Detect which cell encompasses the target text, then output its (X, Y) center coordinate. 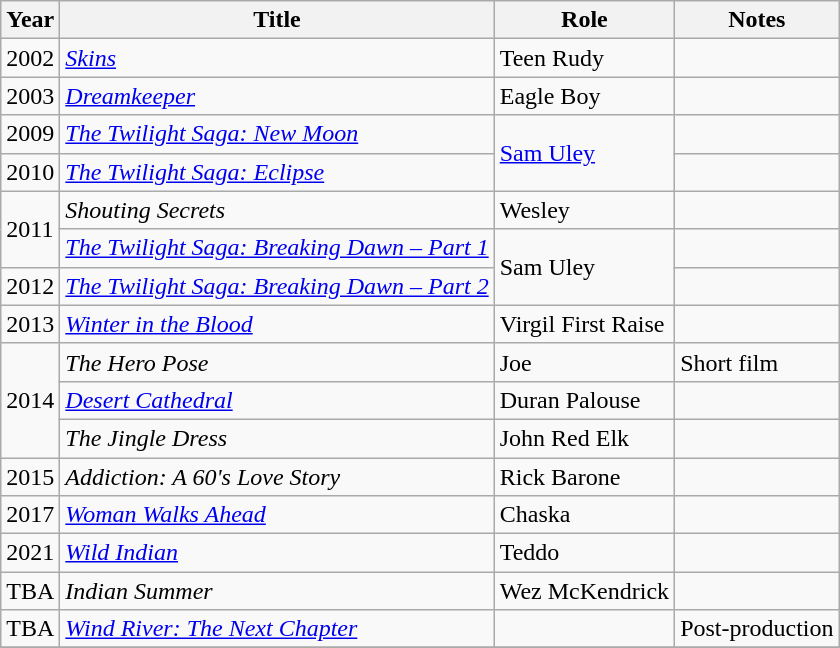
Addiction: A 60's Love Story (277, 477)
Dreamkeeper (277, 96)
Desert Cathedral (277, 400)
Winter in the Blood (277, 324)
Title (277, 20)
Role (584, 20)
The Twilight Saga: Breaking Dawn – Part 1 (277, 248)
2002 (30, 58)
2015 (30, 477)
2021 (30, 553)
2003 (30, 96)
John Red Elk (584, 438)
Post-production (757, 629)
The Twilight Saga: Breaking Dawn – Part 2 (277, 286)
Wild Indian (277, 553)
The Twilight Saga: New Moon (277, 134)
2017 (30, 515)
Year (30, 20)
Eagle Boy (584, 96)
Wind River: The Next Chapter (277, 629)
Woman Walks Ahead (277, 515)
2013 (30, 324)
Wez McKendrick (584, 591)
Indian Summer (277, 591)
The Hero Pose (277, 362)
2009 (30, 134)
Rick Barone (584, 477)
Wesley (584, 210)
Virgil First Raise (584, 324)
2012 (30, 286)
2010 (30, 172)
Teddo (584, 553)
Short film (757, 362)
Chaska (584, 515)
Duran Palouse (584, 400)
Joe (584, 362)
2014 (30, 400)
The Jingle Dress (277, 438)
The Twilight Saga: Eclipse (277, 172)
Skins (277, 58)
Teen Rudy (584, 58)
2011 (30, 229)
Shouting Secrets (277, 210)
Notes (757, 20)
